Determine the (x, y) coordinate at the center of the cell enclosing the given text.  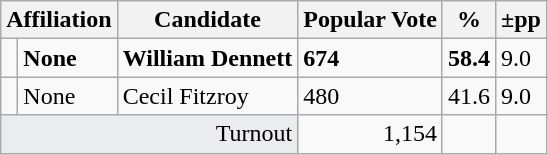
Affiliation (59, 20)
58.4 (468, 58)
William Dennett (208, 58)
Candidate (208, 20)
41.6 (468, 96)
480 (370, 96)
±pp (520, 20)
Turnout (150, 134)
Popular Vote (370, 20)
1,154 (370, 134)
% (468, 20)
Cecil Fitzroy (208, 96)
674 (370, 58)
